Detect which cell encompasses the target text, then output its (x, y) center coordinate. 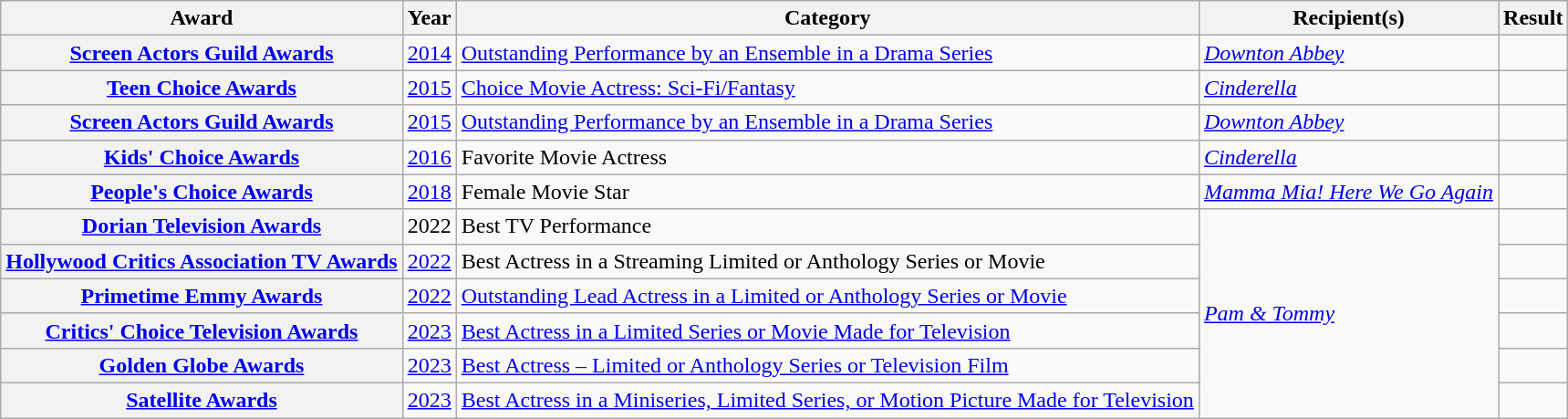
Recipient(s) (1348, 18)
Year (429, 18)
Mamma Mia! Here We Go Again (1348, 192)
Kids' Choice Awards (202, 157)
Critics' Choice Television Awards (202, 330)
Category (827, 18)
Teen Choice Awards (202, 88)
Award (202, 18)
Choice Movie Actress: Sci-Fi/Fantasy (827, 88)
Primetime Emmy Awards (202, 296)
Dorian Television Awards (202, 226)
Pam & Tommy (1348, 313)
Golden Globe Awards (202, 365)
2014 (429, 53)
Outstanding Lead Actress in a Limited or Anthology Series or Movie (827, 296)
Best Actress – Limited or Anthology Series or Television Film (827, 365)
Hollywood Critics Association TV Awards (202, 261)
People's Choice Awards (202, 192)
Result (1533, 18)
Best Actress in a Miniseries, Limited Series, or Motion Picture Made for Television (827, 400)
Best TV Performance (827, 226)
Favorite Movie Actress (827, 157)
2018 (429, 192)
Satellite Awards (202, 400)
Best Actress in a Streaming Limited or Anthology Series or Movie (827, 261)
Female Movie Star (827, 192)
2016 (429, 157)
Best Actress in a Limited Series or Movie Made for Television (827, 330)
